Return the [X, Y] coordinate for the center point of the cell that contains the specified text.  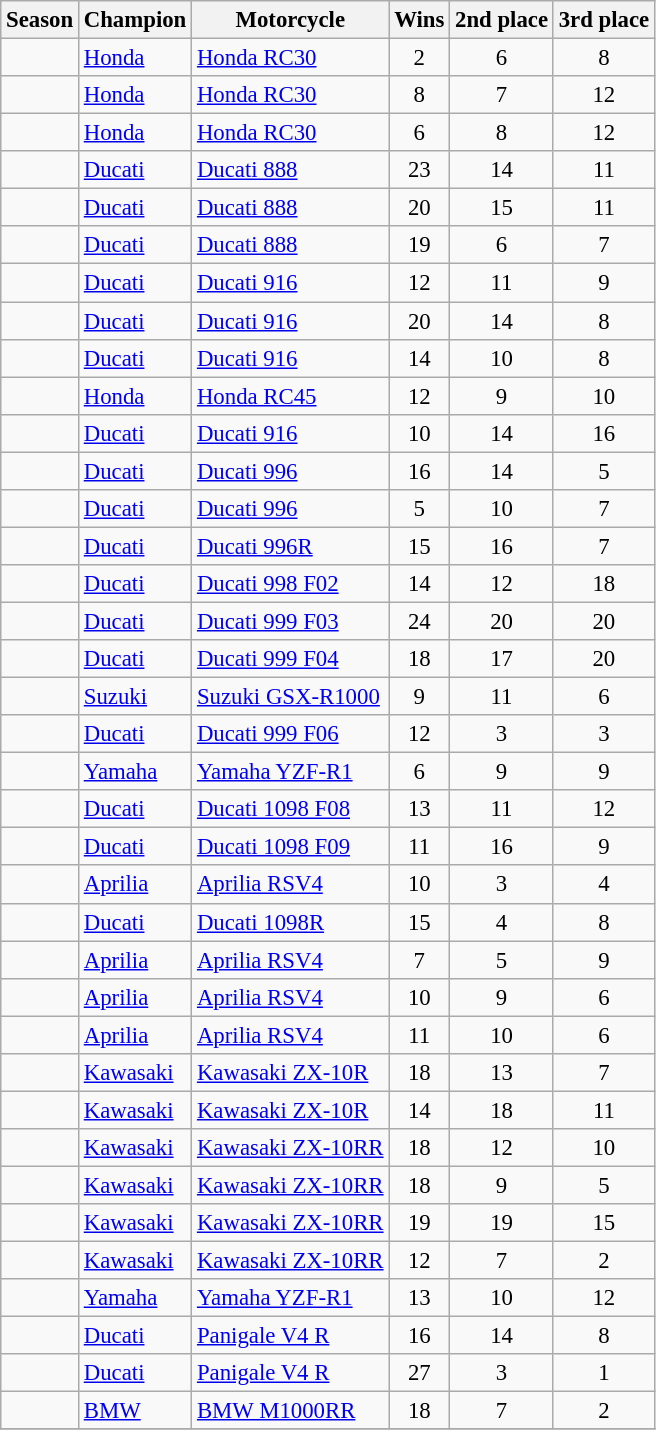
Ducati 1098 F09 [290, 847]
23 [420, 170]
Ducati 998 F02 [290, 584]
17 [502, 659]
Ducati 1098R [290, 922]
Wins [420, 20]
27 [420, 1373]
2nd place [502, 20]
Season [40, 20]
Motorcycle [290, 20]
Suzuki GSX-R1000 [290, 697]
Suzuki [134, 697]
Ducati 999 F03 [290, 621]
Ducati 996R [290, 546]
3rd place [604, 20]
24 [420, 621]
Champion [134, 20]
BMW M1000RR [290, 1411]
1 [604, 1373]
Honda RC45 [290, 396]
Ducati 1098 F08 [290, 809]
Ducati 999 F06 [290, 734]
Ducati 999 F04 [290, 659]
BMW [134, 1411]
